Pinpoint the cell where the given text exists, returning its (x, y) midpoint coordinate. 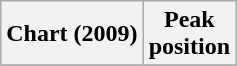
Chart (2009) (72, 34)
Peakposition (189, 34)
